From the cell containing the given text, extract its center point as [X, Y] coordinate. 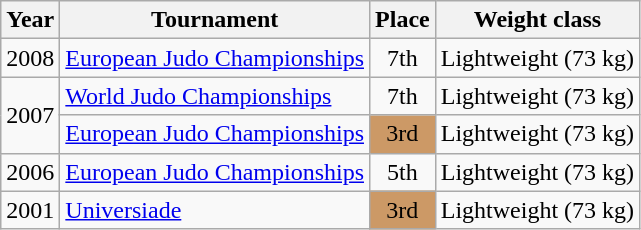
World Judo Championships [215, 96]
Year [30, 20]
2001 [30, 210]
5th [403, 172]
Weight class [537, 20]
2007 [30, 115]
Place [403, 20]
Universiade [215, 210]
Tournament [215, 20]
2008 [30, 58]
2006 [30, 172]
